Determine the (X, Y) coordinate at the center of the cell enclosing the given text.  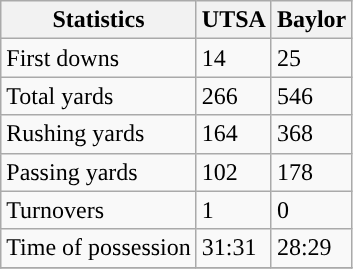
1 (234, 210)
Total yards (99, 96)
Baylor (311, 20)
Passing yards (99, 172)
164 (234, 134)
First downs (99, 58)
102 (234, 172)
Statistics (99, 20)
368 (311, 134)
266 (234, 96)
546 (311, 96)
31:31 (234, 248)
178 (311, 172)
Rushing yards (99, 134)
UTSA (234, 20)
0 (311, 210)
25 (311, 58)
Turnovers (99, 210)
14 (234, 58)
28:29 (311, 248)
Time of possession (99, 248)
